Search for the cell housing the specified text and yield its (x, y) center coordinate. 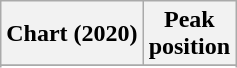
Peakposition (189, 34)
Chart (2020) (72, 34)
